Scan for the cell matching the given text and deliver its [x, y] coordinate at center. 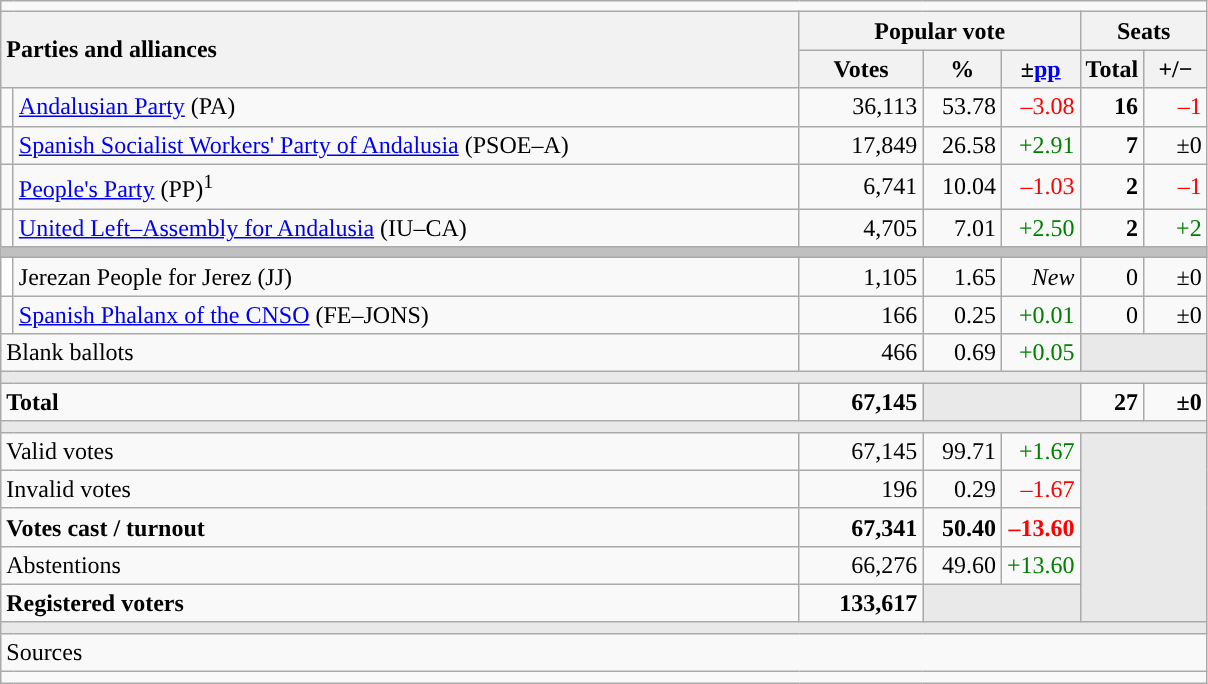
Seats [1144, 31]
Andalusian Party (PA) [406, 107]
0.29 [962, 489]
Abstentions [400, 565]
Spanish Socialist Workers' Party of Andalusia (PSOE–A) [406, 145]
0.69 [962, 353]
67,341 [861, 527]
196 [861, 489]
50.40 [962, 527]
United Left–Assembly for Andalusia (IU–CA) [406, 228]
+1.67 [1040, 451]
99.71 [962, 451]
Sources [604, 652]
Jerezan People for Jerez (JJ) [406, 277]
+13.60 [1040, 565]
7.01 [962, 228]
Parties and alliances [400, 50]
New [1040, 277]
–1.03 [1040, 186]
4,705 [861, 228]
6,741 [861, 186]
26.58 [962, 145]
36,113 [861, 107]
±pp [1040, 69]
16 [1112, 107]
–1.67 [1040, 489]
Votes [861, 69]
49.60 [962, 565]
–3.08 [1040, 107]
53.78 [962, 107]
–13.60 [1040, 527]
People's Party (PP)1 [406, 186]
1.65 [962, 277]
Registered voters [400, 603]
66,276 [861, 565]
Popular vote [940, 31]
Invalid votes [400, 489]
0.25 [962, 315]
+2.50 [1040, 228]
+2.91 [1040, 145]
7 [1112, 145]
Votes cast / turnout [400, 527]
Blank ballots [400, 353]
% [962, 69]
Spanish Phalanx of the CNSO (FE–JONS) [406, 315]
166 [861, 315]
+2 [1176, 228]
133,617 [861, 603]
Valid votes [400, 451]
10.04 [962, 186]
466 [861, 353]
27 [1112, 402]
1,105 [861, 277]
17,849 [861, 145]
+0.01 [1040, 315]
+0.05 [1040, 353]
+/− [1176, 69]
